Detect which cell encompasses the target text, then output its (X, Y) center coordinate. 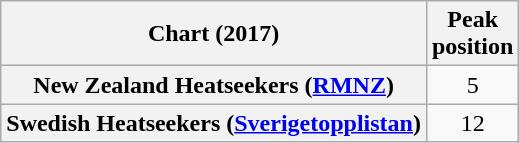
12 (472, 123)
Chart (2017) (214, 34)
Swedish Heatseekers (Sverigetopplistan) (214, 123)
New Zealand Heatseekers (RMNZ) (214, 85)
5 (472, 85)
Peakposition (472, 34)
